Identify which cell holds the provided text, then report its (X, Y) central coordinate. 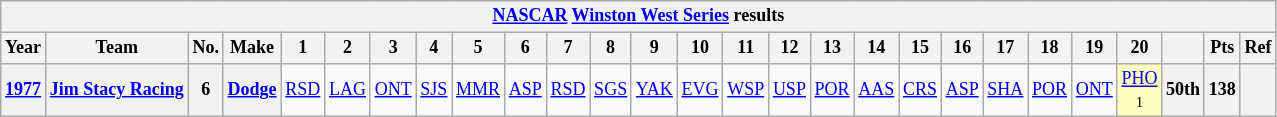
10 (700, 48)
EVG (700, 90)
PHO 1 (1140, 90)
18 (1050, 48)
8 (611, 48)
19 (1094, 48)
USP (790, 90)
2 (348, 48)
16 (962, 48)
15 (920, 48)
1977 (24, 90)
CRS (920, 90)
AAS (876, 90)
13 (832, 48)
17 (1006, 48)
138 (1222, 90)
1 (303, 48)
20 (1140, 48)
5 (478, 48)
4 (434, 48)
Year (24, 48)
SJS (434, 90)
3 (393, 48)
LAG (348, 90)
50th (1184, 90)
Make (252, 48)
11 (746, 48)
Team (116, 48)
Dodge (252, 90)
Jim Stacy Racing (116, 90)
9 (654, 48)
NASCAR Winston West Series results (638, 16)
SGS (611, 90)
14 (876, 48)
SHA (1006, 90)
WSP (746, 90)
No. (206, 48)
YAK (654, 90)
Ref (1258, 48)
MMR (478, 90)
Pts (1222, 48)
12 (790, 48)
7 (568, 48)
